Determine the [X, Y] coordinate at the center of the cell enclosing the given text.  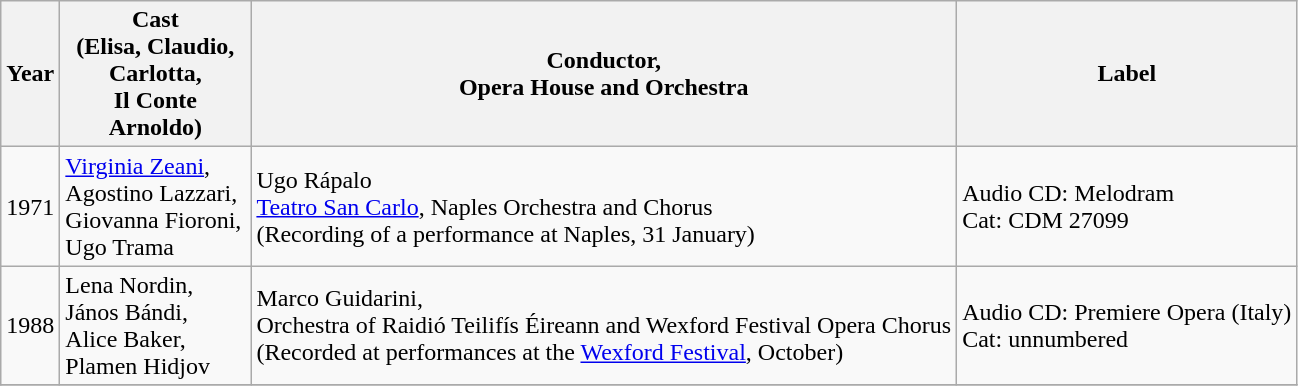
Audio CD: MelodramCat: CDM 27099 [1127, 206]
Cast(Elisa, Claudio, Carlotta,Il Conte Arnoldo) [156, 74]
1988 [30, 326]
Lena Nordin,János Bándi,Alice Baker,Plamen Hidjov [156, 326]
Virginia Zeani,Agostino Lazzari,Giovanna Fioroni,Ugo Trama [156, 206]
Marco Guidarini,Orchestra of Raidió Teilifís Éireann and Wexford Festival Opera Chorus(Recorded at performances at the Wexford Festival, October) [604, 326]
Ugo RápaloTeatro San Carlo, Naples Orchestra and Chorus(Recording of a performance at Naples, 31 January) [604, 206]
Conductor,Opera House and Orchestra [604, 74]
Year [30, 74]
1971 [30, 206]
Audio CD: Premiere Opera (Italy)Cat: unnumbered [1127, 326]
Label [1127, 74]
